For the text-containing cell, return its midpoint in (x, y) coordinate format. 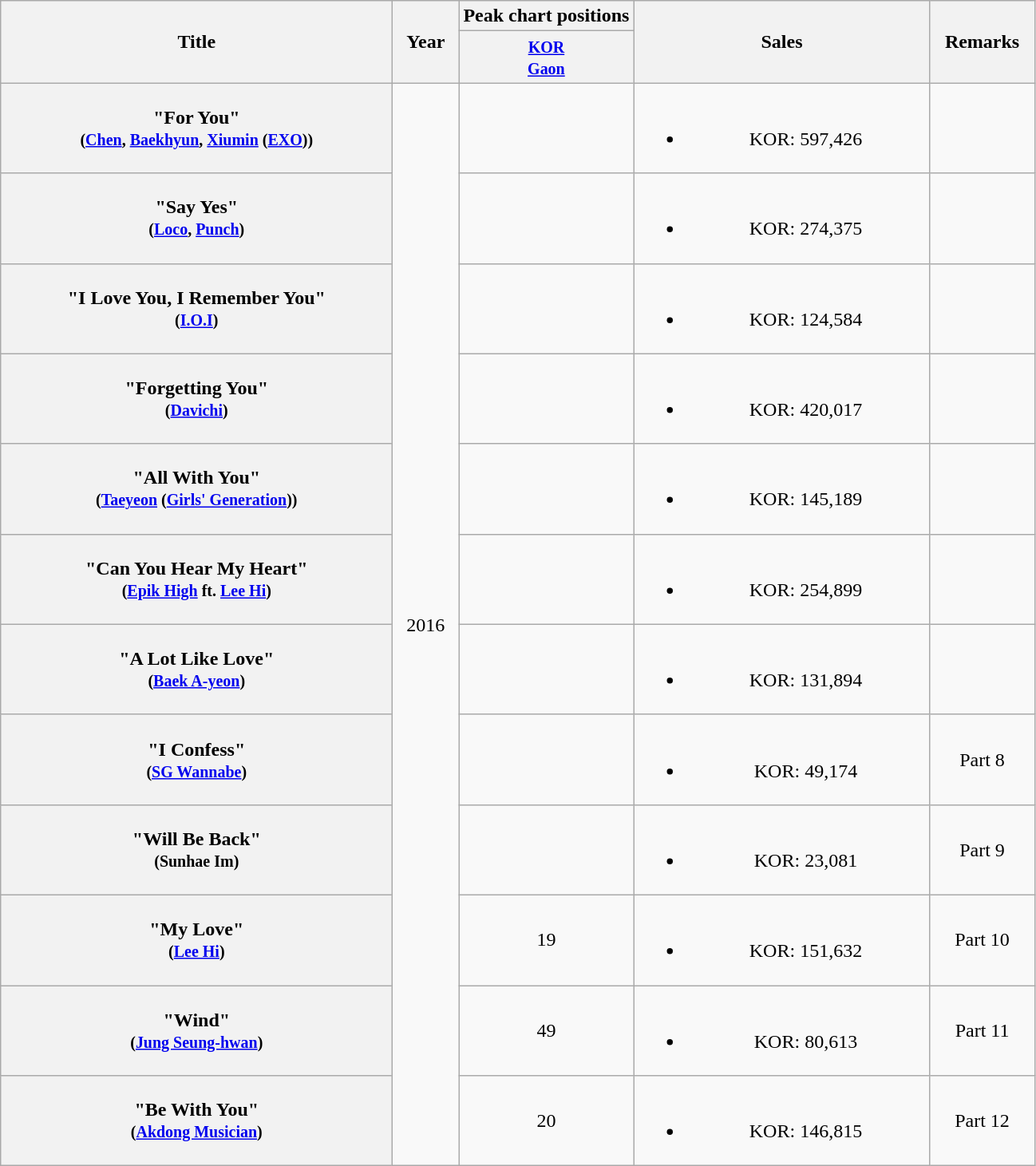
"I Confess"(SG Wannabe) (196, 760)
KOR: 23,081 (782, 849)
KOR: 145,189 (782, 488)
KOR: 49,174 (782, 760)
20 (546, 1121)
KOR: 254,899 (782, 579)
KOR: 124,584 (782, 308)
"Forgetting You"(Davichi) (196, 399)
KOR: 80,613 (782, 1030)
Sales (782, 42)
Part 12 (982, 1121)
"Can You Hear My Heart"(Epik High ft. Lee Hi) (196, 579)
Part 8 (982, 760)
Part 11 (982, 1030)
Year (426, 42)
KOR: 146,815 (782, 1121)
Title (196, 42)
19 (546, 940)
"I Love You, I Remember You"(I.O.I) (196, 308)
"All With You"(Taeyeon (Girls' Generation)) (196, 488)
KOR: 274,375 (782, 219)
49 (546, 1030)
"Will Be Back"(Sunhae Im) (196, 849)
Part 10 (982, 940)
"For You"(Chen, Baekhyun, Xiumin (EXO)) (196, 128)
"Wind"(Jung Seung-hwan) (196, 1030)
"A Lot Like Love"(Baek A-yeon) (196, 669)
"My Love"(Lee Hi) (196, 940)
KOR: 151,632 (782, 940)
KOR: 420,017 (782, 399)
"Be With You"(Akdong Musician) (196, 1121)
KOR: 597,426 (782, 128)
Part 9 (982, 849)
KORGaon (546, 57)
2016 (426, 624)
"Say Yes"(Loco, Punch) (196, 219)
Peak chart positions (546, 16)
Remarks (982, 42)
KOR: 131,894 (782, 669)
